Pinpoint the cell where the given text exists, returning its (x, y) midpoint coordinate. 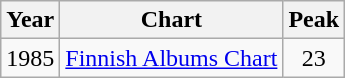
1985 (30, 58)
Peak (314, 20)
Year (30, 20)
Finnish Albums Chart (172, 58)
Chart (172, 20)
23 (314, 58)
